Output the (x, y) coordinate of the center of the cell containing the given text.  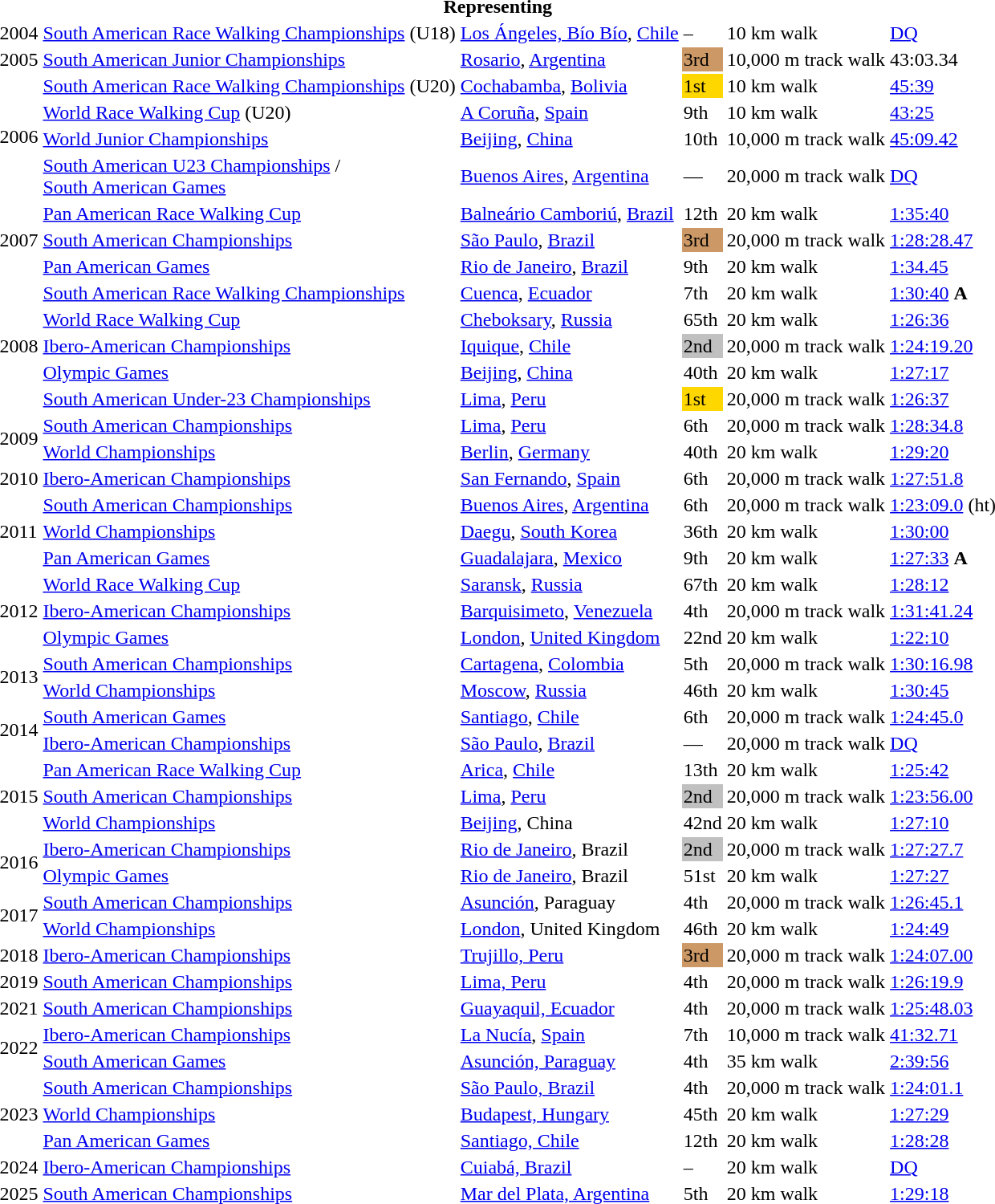
51st (703, 876)
10th (703, 139)
Berlin, Germany (570, 452)
45th (703, 1114)
South American Under-23 Championships (249, 399)
Moscow, Russia (570, 690)
42nd (703, 823)
San Fernando, Spain (570, 478)
67th (703, 584)
South American U23 Championships / South American Games (249, 177)
Daegu, South Korea (570, 531)
Arica, Chile (570, 770)
World Race Walking Cup (U20) (249, 112)
Balneário Camboriú, Brazil (570, 214)
36th (703, 531)
Barquisimeto, Venezuela (570, 611)
Los Ángeles, Bío Bío, Chile (570, 33)
Saransk, Russia (570, 584)
Cuenca, Ecuador (570, 293)
Cartagena, Colombia (570, 664)
South American Race Walking Championships (249, 293)
Cochabamba, Bolivia (570, 86)
Guayaquil, Ecuador (570, 1008)
A Coruña, Spain (570, 112)
65th (703, 319)
22nd (703, 637)
Guadalajara, Mexico (570, 558)
Iquique, Chile (570, 346)
Cuiabá, Brazil (570, 1167)
35 km walk (806, 1061)
Trujillo, Peru (570, 955)
Rosario, Argentina (570, 59)
Cheboksary, Russia (570, 319)
South American Junior Championships (249, 59)
5th (703, 664)
World Junior Championships (249, 139)
South American Race Walking Championships (U20) (249, 86)
13th (703, 770)
La Nucía, Spain (570, 1035)
Budapest, Hungary (570, 1114)
South American Race Walking Championships (U18) (249, 33)
